For the text-containing cell, return its midpoint in [x, y] coordinate format. 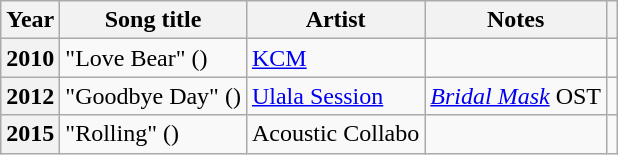
2012 [30, 96]
Bridal Mask OST [516, 96]
Acoustic Collabo [335, 134]
"Goodbye Day" () [154, 96]
2015 [30, 134]
KCM [335, 58]
Year [30, 20]
"Love Bear" () [154, 58]
Notes [516, 20]
2010 [30, 58]
Ulala Session [335, 96]
Artist [335, 20]
"Rolling" () [154, 134]
Song title [154, 20]
